From the cell containing the given text, extract its center point as [X, Y] coordinate. 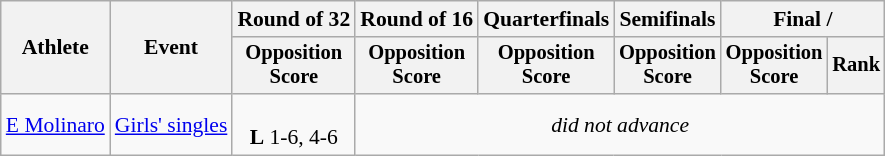
Semifinals [668, 19]
Girls' singles [172, 124]
Athlete [56, 48]
Final / [803, 19]
L 1-6, 4-6 [294, 124]
Event [172, 48]
E Molinaro [56, 124]
Quarterfinals [546, 19]
Round of 32 [294, 19]
did not advance [620, 124]
Round of 16 [416, 19]
Rank [856, 66]
